Return [X, Y] of the center of cell containing provided text 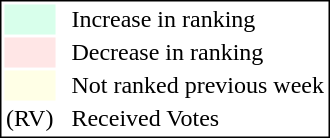
Not ranked previous week [198, 85]
Decrease in ranking [198, 53]
Received Votes [198, 119]
Increase in ranking [198, 19]
(RV) [29, 119]
